Find where the given text appears and provide that cell's center as [x, y] coordinate. 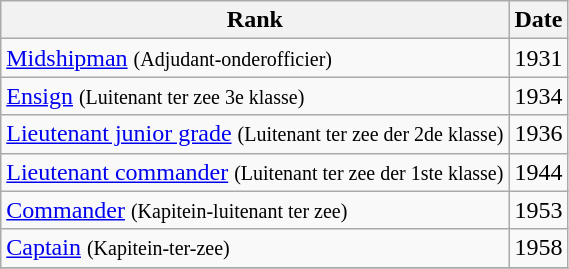
Lieutenant junior grade (Luitenant ter zee der 2de klasse) [255, 134]
1958 [538, 248]
Ensign (Luitenant ter zee 3e klasse) [255, 96]
Commander (Kapitein-luitenant ter zee) [255, 210]
Rank [255, 20]
1934 [538, 96]
Midshipman (Adjudant-onderofficier) [255, 58]
1944 [538, 172]
Date [538, 20]
1936 [538, 134]
1953 [538, 210]
Captain (Kapitein-ter-zee) [255, 248]
1931 [538, 58]
Lieutenant commander (Luitenant ter zee der 1ste klasse) [255, 172]
